Search for the cell housing the specified text and yield its [x, y] center coordinate. 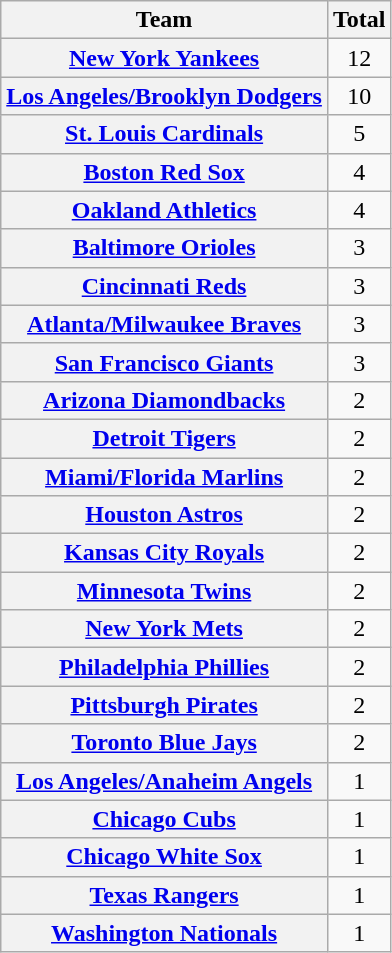
Cincinnati Reds [164, 286]
Chicago White Sox [164, 857]
Arizona Diamondbacks [164, 400]
Chicago Cubs [164, 819]
Toronto Blue Jays [164, 743]
10 [359, 96]
12 [359, 58]
5 [359, 134]
Houston Astros [164, 515]
St. Louis Cardinals [164, 134]
Miami/Florida Marlins [164, 477]
Oakland Athletics [164, 210]
Washington Nationals [164, 933]
Total [359, 20]
Los Angeles/Anaheim Angels [164, 781]
Los Angeles/Brooklyn Dodgers [164, 96]
Atlanta/Milwaukee Braves [164, 324]
Boston Red Sox [164, 172]
Pittsburgh Pirates [164, 705]
Detroit Tigers [164, 438]
New York Yankees [164, 58]
Texas Rangers [164, 895]
Team [164, 20]
Minnesota Twins [164, 591]
Kansas City Royals [164, 553]
New York Mets [164, 629]
Philadelphia Phillies [164, 667]
San Francisco Giants [164, 362]
Baltimore Orioles [164, 248]
